Extract the [X, Y] coordinate from the center of the cell holding the provided text.  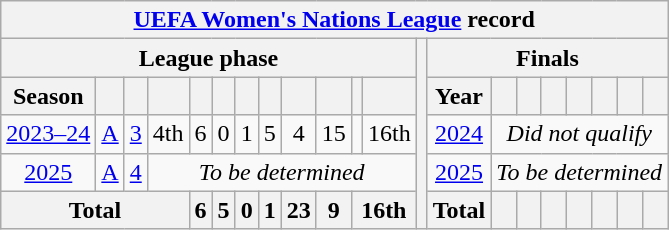
UEFA Women's Nations League record [334, 20]
Year [459, 96]
League phase [208, 58]
9 [334, 210]
2024 [459, 134]
15 [334, 134]
Season [48, 96]
Finals [547, 58]
4th [168, 134]
Did not qualify [580, 134]
3 [136, 134]
2023–24 [48, 134]
23 [298, 210]
